Pinpoint the cell where the given text exists, returning its [x, y] midpoint coordinate. 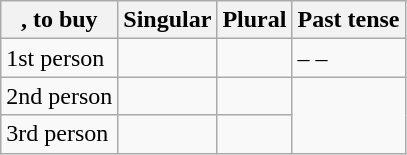
3rd person [60, 134]
2nd person [60, 96]
Singular [168, 20]
1st person [60, 58]
Past tense [348, 20]
, to buy [60, 20]
– – [348, 58]
Plural [254, 20]
